Provide the [x, y] coordinate of the cell's center where the given text is located.  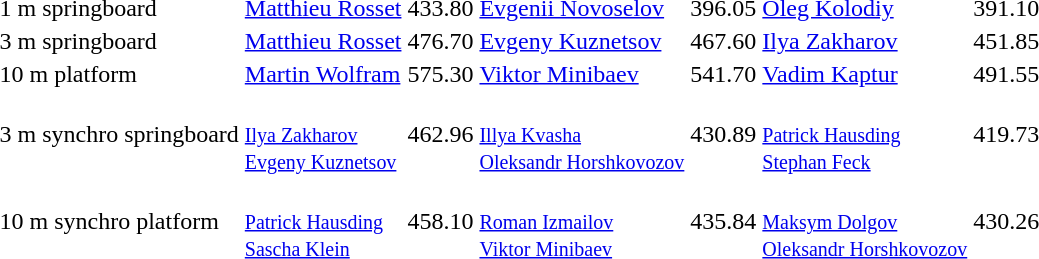
462.96 [440, 134]
Martin Wolfram [323, 74]
575.30 [440, 74]
Patrick HausdingStephan Feck [865, 134]
476.70 [440, 41]
Viktor Minibaev [582, 74]
467.60 [724, 41]
Illya KvashaOleksandr Horshkovozov [582, 134]
430.89 [724, 134]
Ilya Zakharov [865, 41]
Vadim Kaptur [865, 74]
Evgeny Kuznetsov [582, 41]
541.70 [724, 74]
Matthieu Rosset [323, 41]
Ilya ZakharovEvgeny Kuznetsov [323, 134]
